Identify which cell holds the provided text, then report its (X, Y) central coordinate. 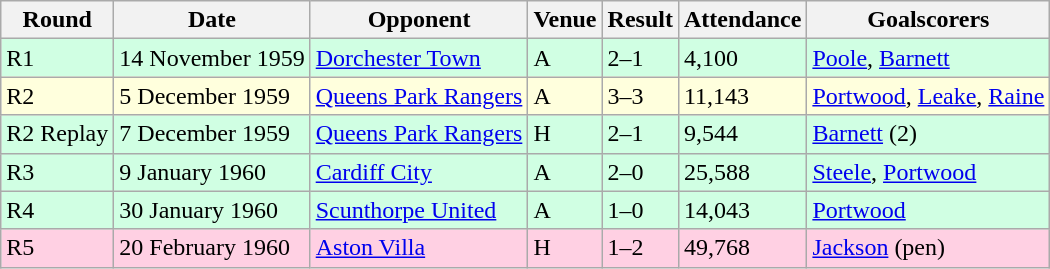
R1 (58, 58)
9 January 1960 (212, 172)
20 February 1960 (212, 248)
25,588 (742, 172)
R2 (58, 96)
9,544 (742, 134)
Cardiff City (419, 172)
Scunthorpe United (419, 210)
Aston Villa (419, 248)
R4 (58, 210)
Goalscorers (928, 20)
Barnett (2) (928, 134)
Jackson (pen) (928, 248)
7 December 1959 (212, 134)
1–2 (640, 248)
5 December 1959 (212, 96)
Opponent (419, 20)
Steele, Portwood (928, 172)
30 January 1960 (212, 210)
14 November 1959 (212, 58)
2–0 (640, 172)
Result (640, 20)
R5 (58, 248)
4,100 (742, 58)
1–0 (640, 210)
Portwood (928, 210)
R2 Replay (58, 134)
Date (212, 20)
Attendance (742, 20)
11,143 (742, 96)
3–3 (640, 96)
Portwood, Leake, Raine (928, 96)
R3 (58, 172)
49,768 (742, 248)
Dorchester Town (419, 58)
Poole, Barnett (928, 58)
14,043 (742, 210)
Venue (565, 20)
Round (58, 20)
